Search for the cell housing the specified text and yield its [x, y] center coordinate. 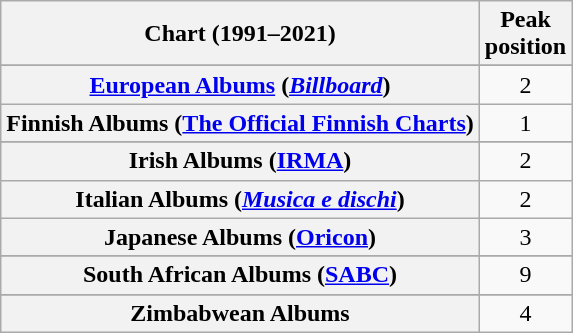
Irish Albums (IRMA) [240, 161]
4 [525, 313]
3 [525, 237]
Chart (1991–2021) [240, 34]
Peakposition [525, 34]
European Albums (Billboard) [240, 85]
Zimbabwean Albums [240, 313]
Finnish Albums (The Official Finnish Charts) [240, 123]
Japanese Albums (Oricon) [240, 237]
1 [525, 123]
Italian Albums (Musica e dischi) [240, 199]
South African Albums (SABC) [240, 275]
9 [525, 275]
